Determine the [x, y] coordinate at the center of the cell enclosing the given text.  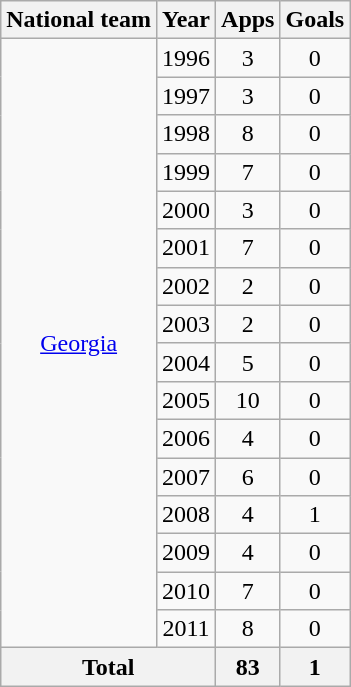
83 [248, 667]
2002 [186, 286]
2007 [186, 477]
2010 [186, 591]
Year [186, 20]
10 [248, 400]
1996 [186, 58]
5 [248, 362]
2000 [186, 210]
Goals [315, 20]
Georgia [79, 344]
1999 [186, 172]
Apps [248, 20]
6 [248, 477]
2011 [186, 629]
1997 [186, 96]
National team [79, 20]
2006 [186, 438]
2001 [186, 248]
Total [108, 667]
2004 [186, 362]
2009 [186, 553]
2003 [186, 324]
2005 [186, 400]
2008 [186, 515]
1998 [186, 134]
